Identify which cell holds the provided text, then report its (x, y) central coordinate. 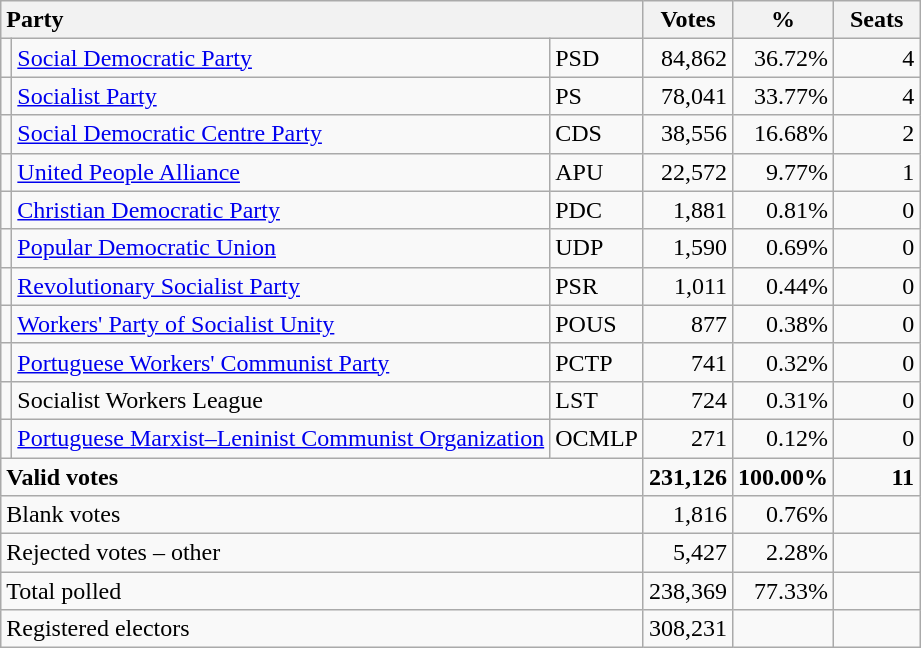
271 (688, 438)
PSD (597, 58)
CDS (597, 134)
77.33% (784, 591)
16.68% (784, 134)
78,041 (688, 96)
877 (688, 324)
Workers' Party of Socialist Unity (281, 324)
2 (877, 134)
Christian Democratic Party (281, 210)
Portuguese Workers' Communist Party (281, 362)
1,011 (688, 286)
OCMLP (597, 438)
1,590 (688, 248)
Votes (688, 20)
United People Alliance (281, 172)
1,881 (688, 210)
2.28% (784, 553)
APU (597, 172)
1,816 (688, 515)
% (784, 20)
308,231 (688, 629)
Popular Democratic Union (281, 248)
PS (597, 96)
Social Democratic Centre Party (281, 134)
238,369 (688, 591)
Party (322, 20)
741 (688, 362)
38,556 (688, 134)
Registered electors (322, 629)
Social Democratic Party (281, 58)
231,126 (688, 477)
POUS (597, 324)
Portuguese Marxist–Leninist Communist Organization (281, 438)
724 (688, 400)
Socialist Party (281, 96)
LST (597, 400)
Total polled (322, 591)
1 (877, 172)
9.77% (784, 172)
36.72% (784, 58)
Seats (877, 20)
0.32% (784, 362)
PDC (597, 210)
33.77% (784, 96)
0.12% (784, 438)
84,862 (688, 58)
UDP (597, 248)
PSR (597, 286)
22,572 (688, 172)
Revolutionary Socialist Party (281, 286)
0.31% (784, 400)
PCTP (597, 362)
0.76% (784, 515)
Socialist Workers League (281, 400)
0.44% (784, 286)
0.38% (784, 324)
Blank votes (322, 515)
11 (877, 477)
0.69% (784, 248)
Rejected votes – other (322, 553)
0.81% (784, 210)
Valid votes (322, 477)
100.00% (784, 477)
5,427 (688, 553)
